Search for the cell housing the specified text and yield its (x, y) center coordinate. 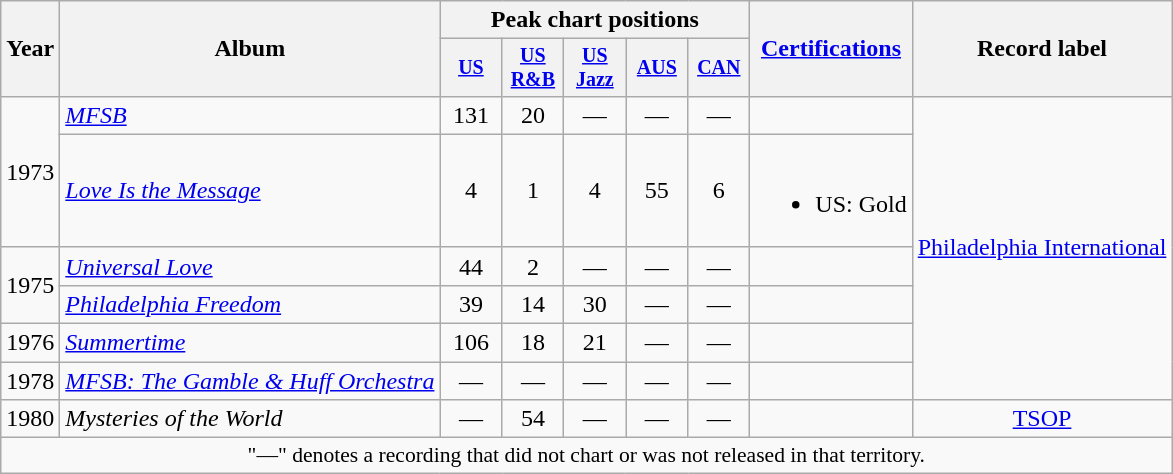
AUS (657, 68)
Peak chart positions (595, 20)
2 (533, 266)
1975 (30, 285)
18 (533, 343)
1980 (30, 419)
US: Gold (831, 190)
6 (719, 190)
21 (595, 343)
Certifications (831, 49)
44 (471, 266)
Record label (1042, 49)
USR&B (533, 68)
20 (533, 115)
MFSB (250, 115)
1978 (30, 381)
US (471, 68)
MFSB: The Gamble & Huff Orchestra (250, 381)
CAN (719, 68)
Universal Love (250, 266)
Summertime (250, 343)
1973 (30, 172)
Album (250, 49)
14 (533, 304)
Mysteries of the World (250, 419)
TSOP (1042, 419)
39 (471, 304)
Year (30, 49)
131 (471, 115)
30 (595, 304)
Philadelphia Freedom (250, 304)
"—" denotes a recording that did not chart or was not released in that territory. (586, 456)
106 (471, 343)
Love Is the Message (250, 190)
Philadelphia International (1042, 248)
55 (657, 190)
1976 (30, 343)
1 (533, 190)
54 (533, 419)
USJazz (595, 68)
